Return the [x, y] coordinate for the center point of the cell that contains the specified text.  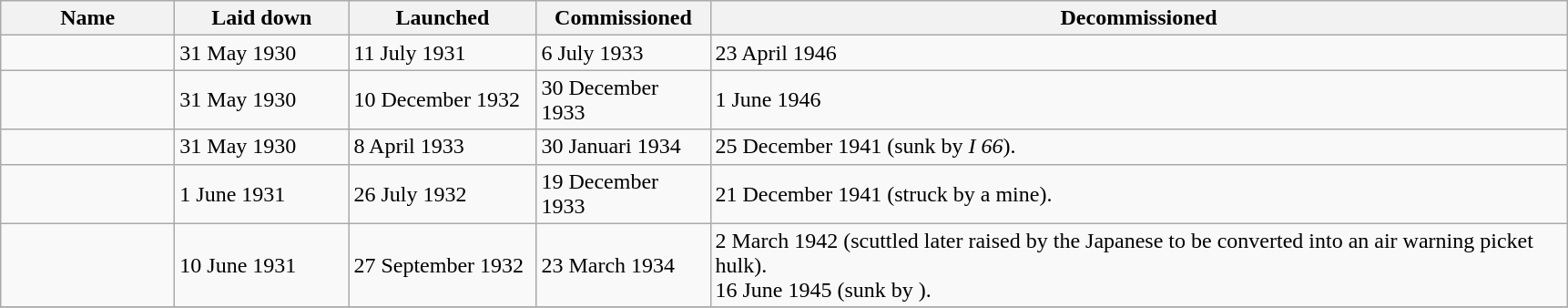
19 December 1933 [623, 193]
10 June 1931 [262, 265]
23 April 1946 [1138, 53]
1 June 1931 [262, 193]
2 March 1942 (scuttled later raised by the Japanese to be converted into an air warning picket hulk).16 June 1945 (sunk by ). [1138, 265]
30 December 1933 [623, 100]
11 July 1931 [443, 53]
26 July 1932 [443, 193]
27 September 1932 [443, 265]
Commissioned [623, 18]
10 December 1932 [443, 100]
1 June 1946 [1138, 100]
21 December 1941 (struck by a mine). [1138, 193]
Launched [443, 18]
Laid down [262, 18]
Name [87, 18]
30 Januari 1934 [623, 147]
Decommissioned [1138, 18]
23 March 1934 [623, 265]
8 April 1933 [443, 147]
25 December 1941 (sunk by I 66). [1138, 147]
6 July 1933 [623, 53]
